Provide the [X, Y] coordinate of the cell's center where the given text is located.  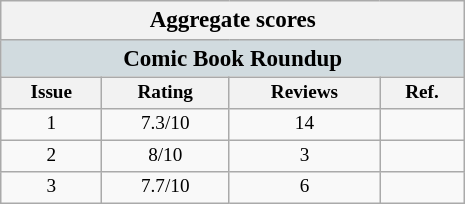
14 [304, 124]
Reviews [304, 93]
Comic Book Roundup [232, 58]
1 [51, 124]
6 [304, 188]
Aggregate scores [232, 20]
7.7/10 [165, 188]
2 [51, 156]
Rating [165, 93]
8/10 [165, 156]
Ref. [422, 93]
7.3/10 [165, 124]
Issue [51, 93]
